Extract the (x, y) coordinate from the center of the cell holding the provided text.  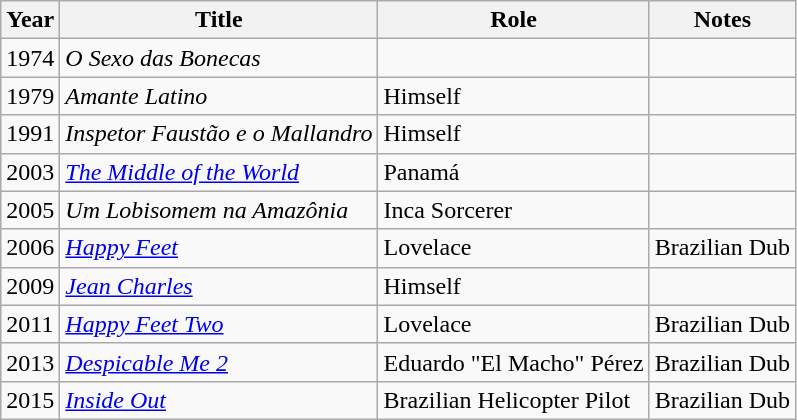
2015 (30, 400)
2013 (30, 362)
Year (30, 20)
1991 (30, 134)
Title (219, 20)
2009 (30, 286)
Jean Charles (219, 286)
Happy Feet (219, 248)
O Sexo das Bonecas (219, 58)
Inside Out (219, 400)
Notes (722, 20)
Inspetor Faustão e o Mallandro (219, 134)
2005 (30, 210)
2003 (30, 172)
Role (514, 20)
2006 (30, 248)
Amante Latino (219, 96)
1974 (30, 58)
Brazilian Helicopter Pilot (514, 400)
2011 (30, 324)
Panamá (514, 172)
Despicable Me 2 (219, 362)
Eduardo "El Macho" Pérez (514, 362)
Happy Feet Two (219, 324)
Inca Sorcerer (514, 210)
1979 (30, 96)
The Middle of the World (219, 172)
Um Lobisomem na Amazônia (219, 210)
